Return (X, Y) of the center of cell containing provided text 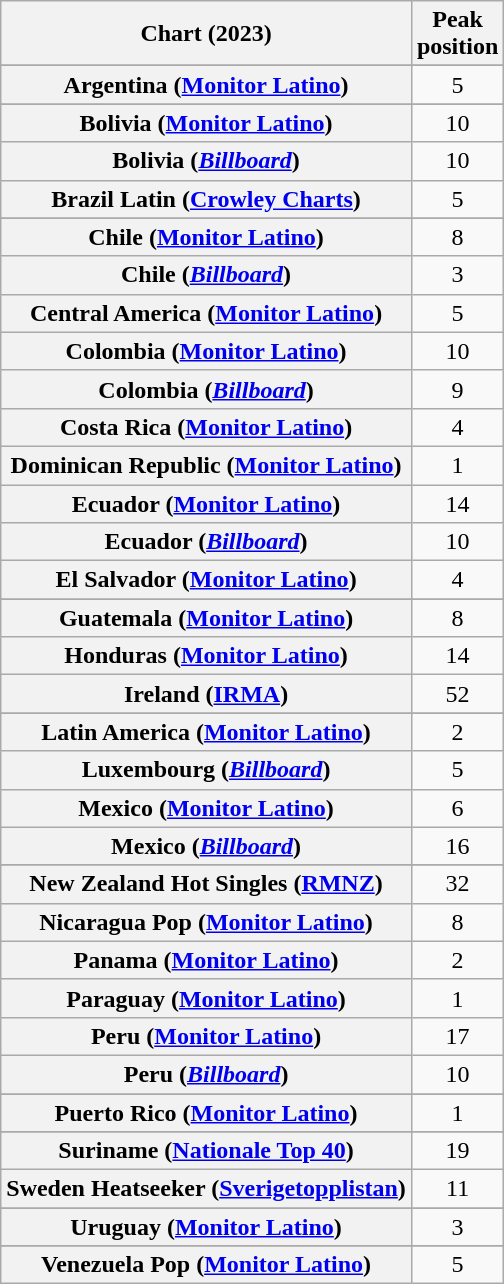
Mexico (Monitor Latino) (206, 808)
9 (457, 389)
Colombia (Monitor Latino) (206, 351)
Chart (2023) (206, 34)
Brazil Latin (Crowley Charts) (206, 199)
Costa Rica (Monitor Latino) (206, 427)
Panama (Monitor Latino) (206, 960)
Peru (Monitor Latino) (206, 1036)
32 (457, 884)
6 (457, 808)
El Salvador (Monitor Latino) (206, 580)
Paraguay (Monitor Latino) (206, 998)
New Zealand Hot Singles (RMNZ) (206, 884)
Chile (Monitor Latino) (206, 237)
52 (457, 694)
Ireland (IRMA) (206, 694)
Uruguay (Monitor Latino) (206, 1227)
Peakposition (457, 34)
17 (457, 1036)
16 (457, 846)
Colombia (Billboard) (206, 389)
Suriname (Nationale Top 40) (206, 1151)
Venezuela Pop (Monitor Latino) (206, 1265)
Luxembourg (Billboard) (206, 770)
Mexico (Billboard) (206, 846)
Bolivia (Monitor Latino) (206, 123)
19 (457, 1151)
Puerto Rico (Monitor Latino) (206, 1113)
Argentina (Monitor Latino) (206, 85)
Chile (Billboard) (206, 275)
Ecuador (Monitor Latino) (206, 503)
Guatemala (Monitor Latino) (206, 618)
Dominican Republic (Monitor Latino) (206, 465)
Sweden Heatseeker (Sverigetopplistan) (206, 1189)
Honduras (Monitor Latino) (206, 656)
Latin America (Monitor Latino) (206, 732)
11 (457, 1189)
Peru (Billboard) (206, 1074)
Central America (Monitor Latino) (206, 313)
Ecuador (Billboard) (206, 542)
Bolivia (Billboard) (206, 161)
Nicaragua Pop (Monitor Latino) (206, 922)
